Identify which cell holds the provided text, then report its [X, Y] central coordinate. 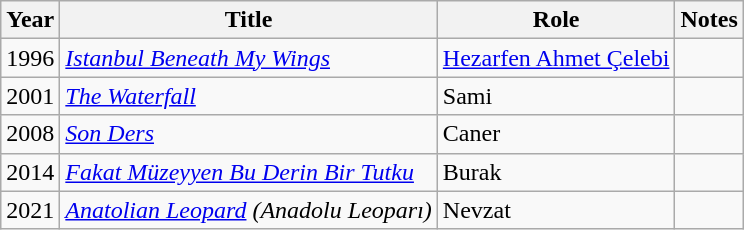
2021 [30, 210]
2001 [30, 96]
Sami [556, 96]
2008 [30, 134]
Title [249, 20]
1996 [30, 58]
Burak [556, 172]
The Waterfall [249, 96]
Fakat Müzeyyen Bu Derin Bir Tutku [249, 172]
Hezarfen Ahmet Çelebi [556, 58]
2014 [30, 172]
Role [556, 20]
Anatolian Leopard (Anadolu Leoparı) [249, 210]
Nevzat [556, 210]
Notes [709, 20]
Year [30, 20]
Istanbul Beneath My Wings [249, 58]
Caner [556, 134]
Son Ders [249, 134]
